Pinpoint the cell where the given text exists, returning its (x, y) midpoint coordinate. 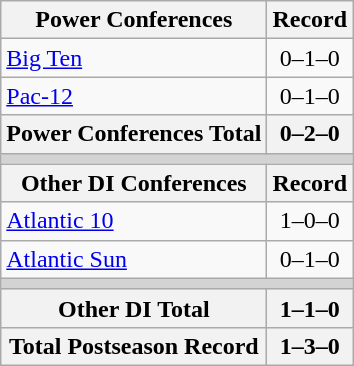
Atlantic 10 (134, 221)
Power Conferences Total (134, 134)
Pac-12 (134, 96)
Atlantic Sun (134, 259)
Other DI Total (134, 308)
Power Conferences (134, 20)
1–3–0 (310, 346)
Big Ten (134, 58)
1–0–0 (310, 221)
Other DI Conferences (134, 183)
1–1–0 (310, 308)
0–2–0 (310, 134)
Total Postseason Record (134, 346)
